Provide the [x, y] coordinate of the cell's center where the given text is located.  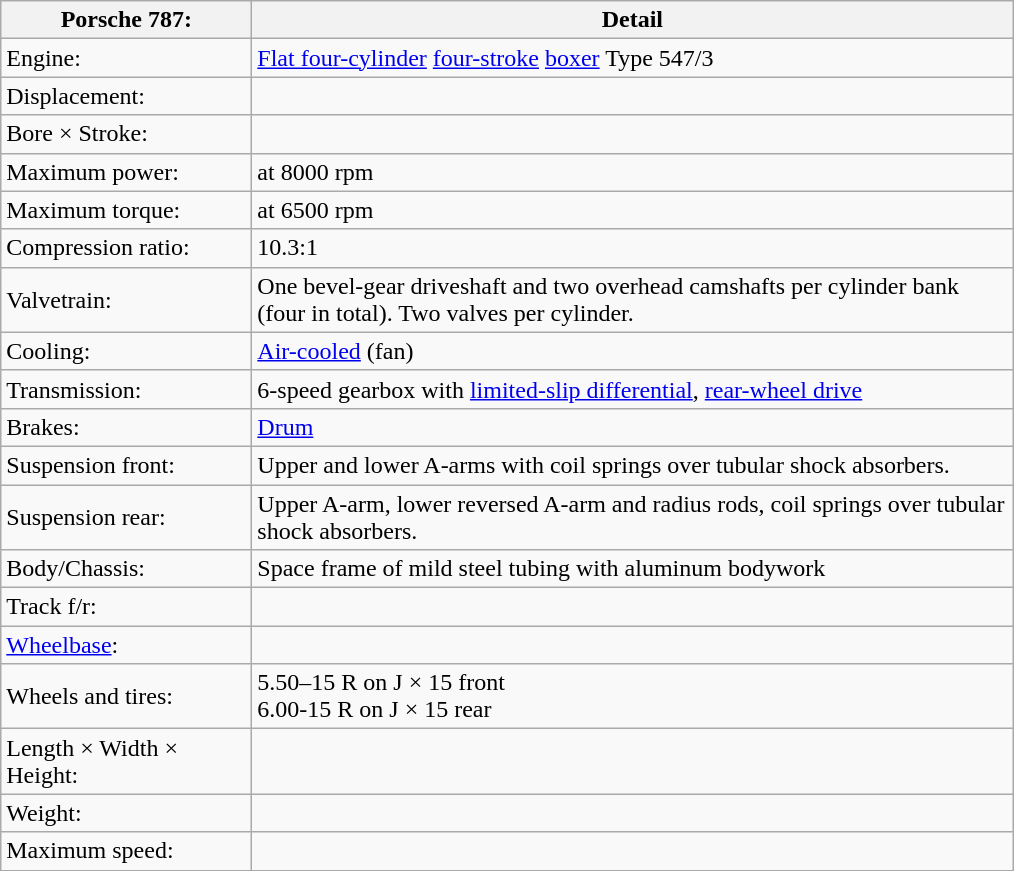
Suspension rear: [126, 516]
Drum [632, 427]
6-speed gearbox with limited-slip differential, rear-wheel drive [632, 389]
Air-cooled (fan) [632, 351]
Upper and lower A-arms with coil springs over tubular shock absorbers. [632, 465]
Displacement: [126, 96]
Brakes: [126, 427]
5.50–15 R on J × 15 front6.00-15 R on J × 15 rear [632, 696]
One bevel-gear driveshaft and two overhead camshafts per cylinder bank (four in total). Two valves per cylinder. [632, 300]
Engine: [126, 58]
Porsche 787: [126, 20]
Body/Chassis: [126, 569]
Cooling: [126, 351]
10.3:1 [632, 248]
Transmission: [126, 389]
Flat four-cylinder four-stroke boxer Type 547/3 [632, 58]
Bore × Stroke: [126, 134]
Detail [632, 20]
Wheels and tires: [126, 696]
Length × Width × Height: [126, 762]
at 6500 rpm [632, 210]
Weight: [126, 813]
at 8000 rpm [632, 172]
Valvetrain: [126, 300]
Maximum torque: [126, 210]
Space frame of mild steel tubing with aluminum bodywork [632, 569]
Suspension front: [126, 465]
Upper A-arm, lower reversed A-arm and radius rods, coil springs over tubular shock absorbers. [632, 516]
Track f/r: [126, 607]
Maximum power: [126, 172]
Wheelbase: [126, 645]
Maximum speed: [126, 851]
Compression ratio: [126, 248]
